Capture the cell that displays the provided text and extract its (X, Y) central coordinate. 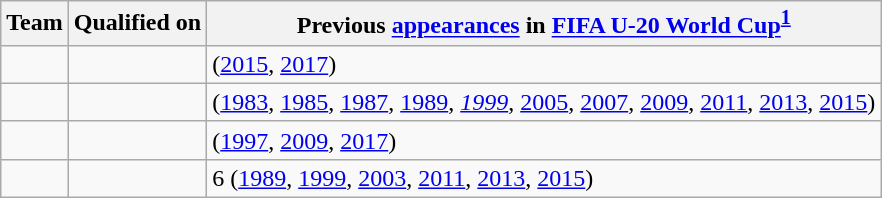
Previous appearances in FIFA U-20 World Cup1 (544, 24)
(2015, 2017) (544, 64)
6 (1989, 1999, 2003, 2011, 2013, 2015) (544, 178)
Qualified on (137, 24)
Team (35, 24)
(1997, 2009, 2017) (544, 140)
(1983, 1985, 1987, 1989, 1999, 2005, 2007, 2009, 2011, 2013, 2015) (544, 102)
